Return [X, Y] of the center of cell containing provided text 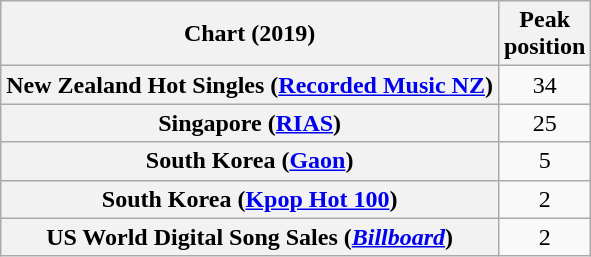
New Zealand Hot Singles (Recorded Music NZ) [250, 85]
US World Digital Song Sales (Billboard) [250, 237]
5 [544, 161]
Peak position [544, 34]
South Korea (Kpop Hot 100) [250, 199]
25 [544, 123]
34 [544, 85]
South Korea (Gaon) [250, 161]
Chart (2019) [250, 34]
Singapore (RIAS) [250, 123]
